Capture the cell that displays the provided text and extract its [X, Y] central coordinate. 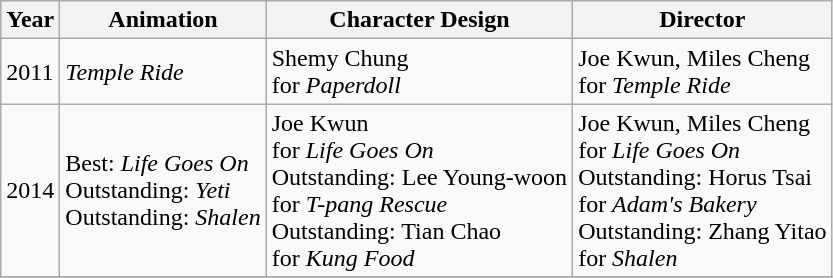
Director [702, 20]
Joe Kwun, Miles Cheng for Temple Ride [702, 72]
Shemy Chung for Paperdoll [419, 72]
Temple Ride [163, 72]
Year [30, 20]
2011 [30, 72]
2014 [30, 190]
Animation [163, 20]
Joe Kwun, Miles Cheng for Life Goes On Outstanding: Horus Tsai for Adam's Bakery Outstanding: Zhang Yitao for Shalen [702, 190]
Best: Life Goes On Outstanding: Yeti Outstanding: Shalen [163, 190]
Character Design [419, 20]
Joe Kwun for Life Goes On Outstanding: Lee Young-woon for T-pang Rescue Outstanding: Tian Chao for Kung Food [419, 190]
